Pinpoint the cell where the given text exists, returning its [x, y] midpoint coordinate. 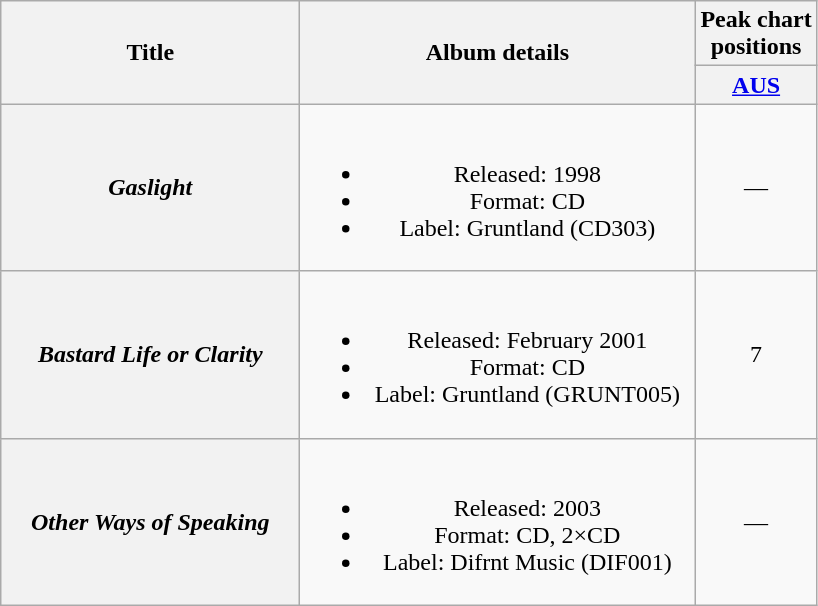
Bastard Life or Clarity [150, 354]
Released: February 2001Format: CDLabel: Gruntland (GRUNT005) [498, 354]
Released: 1998Format: CDLabel: Gruntland (CD303) [498, 188]
Album details [498, 52]
Peak chartpositions [756, 34]
Gaslight [150, 188]
7 [756, 354]
Other Ways of Speaking [150, 522]
AUS [756, 85]
Released: 2003Format: CD, 2×CDLabel: Difrnt Music (DIF001) [498, 522]
Title [150, 52]
